Output the [X, Y] coordinate of the center of the cell containing the given text.  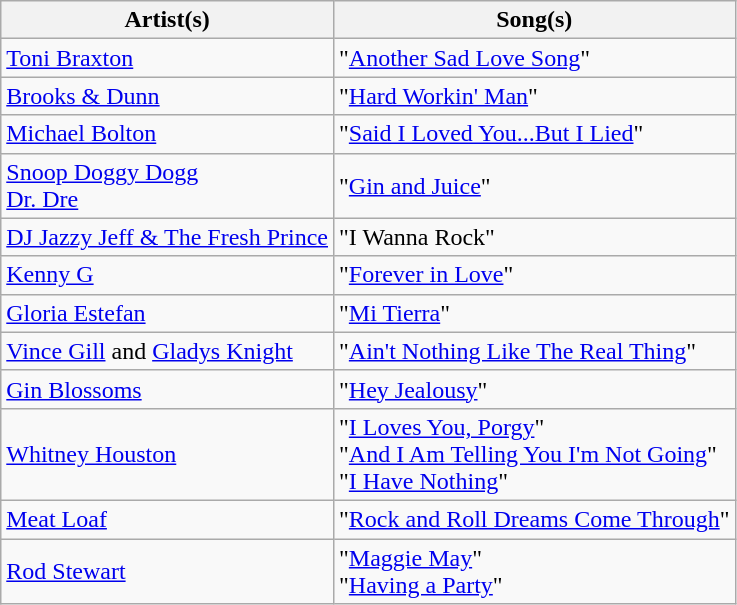
DJ Jazzy Jeff & The Fresh Prince [168, 237]
Whitney Houston [168, 454]
"Hey Jealousy" [535, 389]
"Ain't Nothing Like The Real Thing" [535, 351]
Kenny G [168, 275]
Song(s) [535, 20]
Brooks & Dunn [168, 96]
Meat Loaf [168, 519]
Gloria Estefan [168, 313]
"Gin and Juice" [535, 186]
"Said I Loved You...But I Lied" [535, 134]
"Maggie May""Having a Party" [535, 570]
Artist(s) [168, 20]
Vince Gill and Gladys Knight [168, 351]
"Hard Workin' Man" [535, 96]
"I Loves You, Porgy""And I Am Telling You I'm Not Going""I Have Nothing" [535, 454]
Snoop Doggy DoggDr. Dre [168, 186]
"Rock and Roll Dreams Come Through" [535, 519]
Rod Stewart [168, 570]
Gin Blossoms [168, 389]
"Forever in Love" [535, 275]
Toni Braxton [168, 58]
"Another Sad Love Song" [535, 58]
"Mi Tierra" [535, 313]
Michael Bolton [168, 134]
"I Wanna Rock" [535, 237]
